Scan for the cell matching the given text and deliver its (X, Y) coordinate at center. 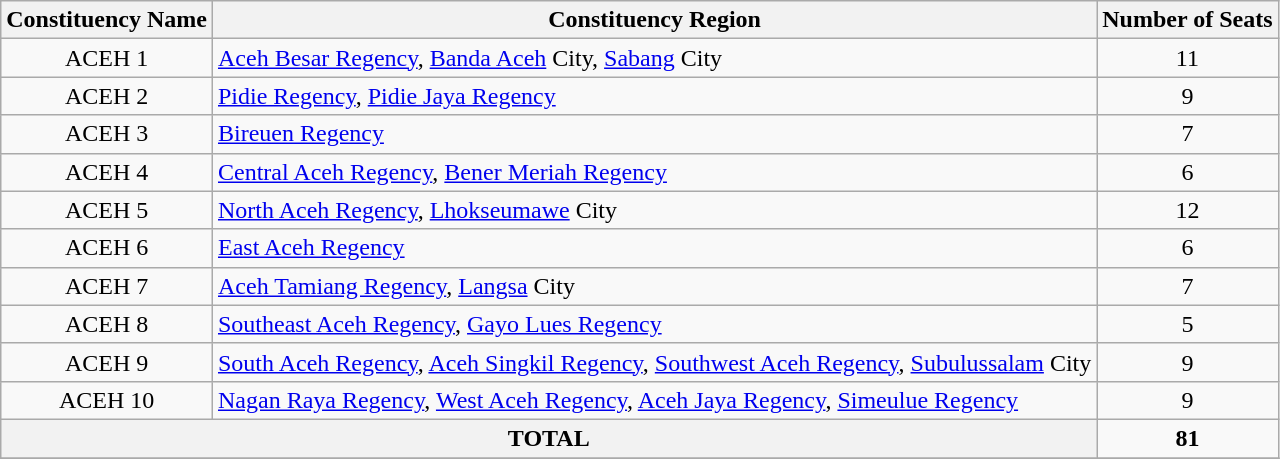
East Aceh Regency (654, 248)
5 (1188, 324)
12 (1188, 210)
Constituency Region (654, 20)
Constituency Name (107, 20)
ACEH 9 (107, 362)
ACEH 6 (107, 248)
South Aceh Regency, Aceh Singkil Regency, Southwest Aceh Regency, Subulussalam City (654, 362)
81 (1188, 438)
ACEH 1 (107, 58)
ACEH 8 (107, 324)
Bireuen Regency (654, 134)
Number of Seats (1188, 20)
Pidie Regency, Pidie Jaya Regency (654, 96)
ACEH 3 (107, 134)
11 (1188, 58)
ACEH 10 (107, 400)
ACEH 4 (107, 172)
Central Aceh Regency, Bener Meriah Regency (654, 172)
ACEH 2 (107, 96)
Nagan Raya Regency, West Aceh Regency, Aceh Jaya Regency, Simeulue Regency (654, 400)
ACEH 7 (107, 286)
Aceh Tamiang Regency, Langsa City (654, 286)
ACEH 5 (107, 210)
Southeast Aceh Regency, Gayo Lues Regency (654, 324)
North Aceh Regency, Lhokseumawe City (654, 210)
TOTAL (549, 438)
Aceh Besar Regency, Banda Aceh City, Sabang City (654, 58)
